Find where the given text appears and provide that cell's center as [X, Y] coordinate. 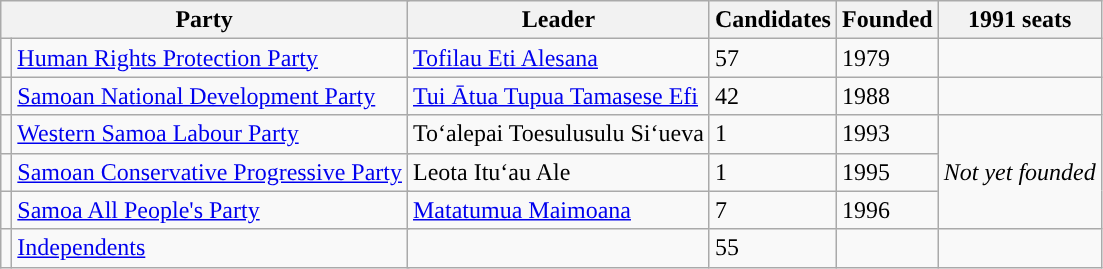
7 [772, 210]
57 [772, 58]
Party [204, 20]
Tui Ātua Tupua Tamasese Efi [558, 96]
Leota Itu‘au Ale [558, 172]
Tofilau Eti Alesana [558, 58]
42 [772, 96]
55 [772, 248]
1996 [887, 210]
1979 [887, 58]
Western Samoa Labour Party [210, 134]
To‘alepai Toesulusulu Si‘ueva [558, 134]
Candidates [772, 20]
1995 [887, 172]
1991 seats [1020, 20]
Not yet founded [1020, 172]
Samoa All People's Party [210, 210]
1988 [887, 96]
1993 [887, 134]
Matatumua Maimoana [558, 210]
Independents [210, 248]
Samoan National Development Party [210, 96]
Samoan Conservative Progressive Party [210, 172]
Human Rights Protection Party [210, 58]
Leader [558, 20]
Founded [887, 20]
